Output the [x, y] coordinate of the center of the cell containing the given text.  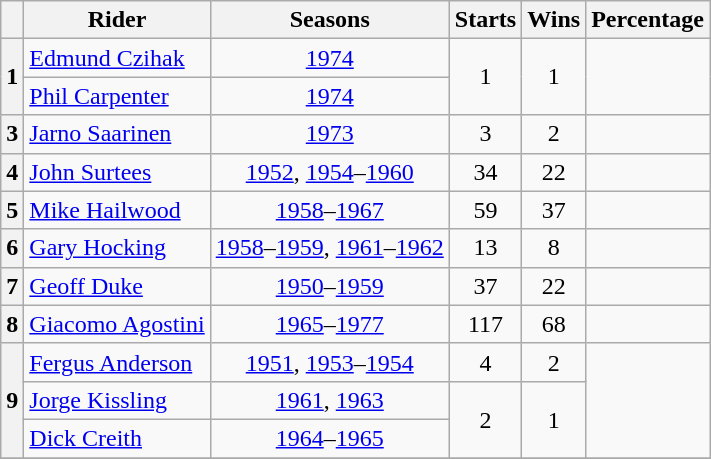
Jorge Kissling [117, 400]
Phil Carpenter [117, 96]
John Surtees [117, 172]
1958–1959, 1961–1962 [330, 248]
Seasons [330, 20]
Percentage [648, 20]
1965–1977 [330, 324]
Dick Creith [117, 438]
5 [12, 210]
Giacomo Agostini [117, 324]
1951, 1953–1954 [330, 362]
1964–1965 [330, 438]
13 [485, 248]
1973 [330, 134]
59 [485, 210]
9 [12, 400]
1950–1959 [330, 286]
1952, 1954–1960 [330, 172]
Rider [117, 20]
1961, 1963 [330, 400]
Gary Hocking [117, 248]
Geoff Duke [117, 286]
Starts [485, 20]
34 [485, 172]
7 [12, 286]
Mike Hailwood [117, 210]
Fergus Anderson [117, 362]
1958–1967 [330, 210]
Edmund Czihak [117, 58]
Wins [554, 20]
68 [554, 324]
117 [485, 324]
6 [12, 248]
Jarno Saarinen [117, 134]
